Output the (x, y) coordinate of the center of the cell containing the given text.  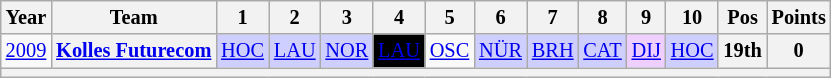
19th (742, 51)
5 (450, 17)
6 (500, 17)
OSC (450, 51)
Kolles Futurecom (134, 51)
Pos (742, 17)
0 (799, 51)
NOR (348, 51)
CAT (602, 51)
8 (602, 17)
9 (646, 17)
4 (399, 17)
DIJ (646, 51)
Points (799, 17)
10 (692, 17)
7 (553, 17)
Team (134, 17)
BRH (553, 51)
2 (295, 17)
1 (242, 17)
Year (26, 17)
NÜR (500, 51)
2009 (26, 51)
3 (348, 17)
